Detect which cell encompasses the target text, then output its (x, y) center coordinate. 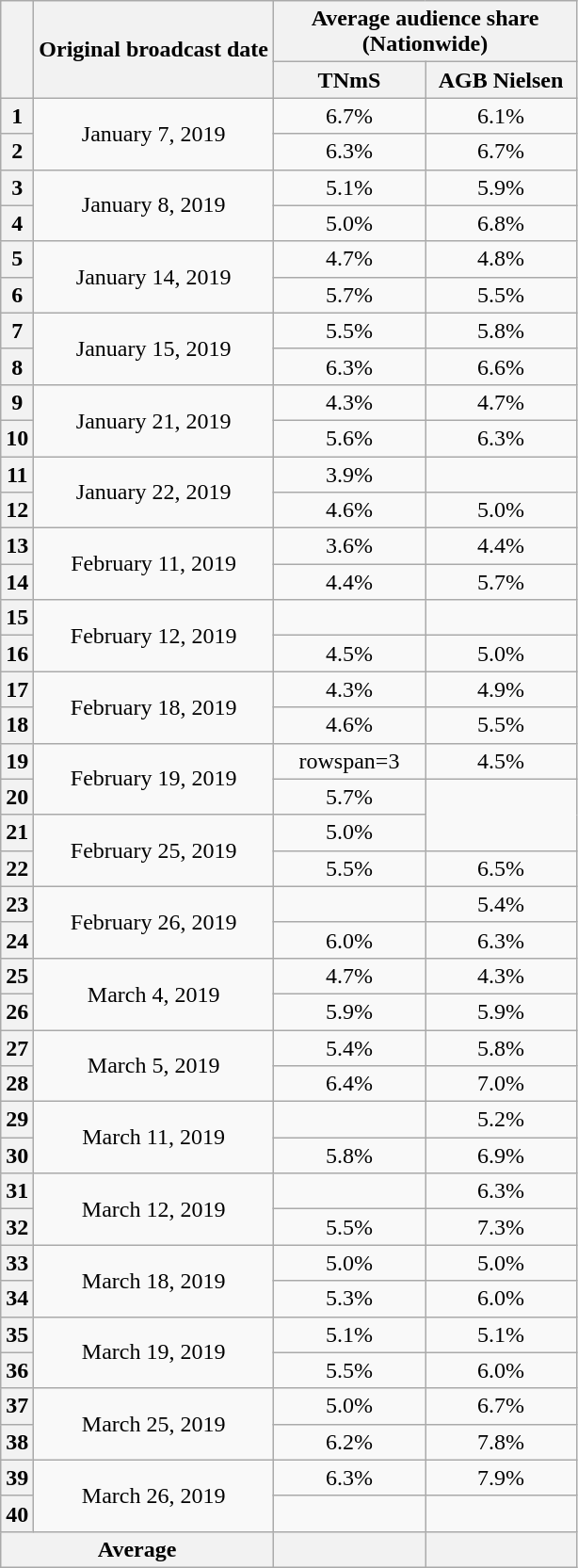
March 5, 2019 (154, 1066)
36 (17, 1370)
22 (17, 868)
6.9% (501, 1156)
7.9% (501, 1478)
February 19, 2019 (154, 779)
6.5% (501, 868)
6 (17, 295)
7 (17, 331)
28 (17, 1084)
5.2% (501, 1120)
39 (17, 1478)
6.8% (501, 223)
7.3% (501, 1227)
March 19, 2019 (154, 1352)
February 12, 2019 (154, 636)
10 (17, 438)
13 (17, 546)
29 (17, 1120)
9 (17, 402)
February 11, 2019 (154, 564)
31 (17, 1191)
14 (17, 582)
2 (17, 152)
March 26, 2019 (154, 1495)
30 (17, 1156)
5.6% (348, 438)
24 (17, 940)
3.9% (348, 474)
12 (17, 510)
4.8% (501, 259)
5 (17, 259)
February 26, 2019 (154, 922)
11 (17, 474)
16 (17, 654)
6.1% (501, 116)
25 (17, 976)
January 15, 2019 (154, 348)
33 (17, 1263)
6.6% (501, 366)
27 (17, 1048)
1 (17, 116)
January 21, 2019 (154, 420)
3.6% (348, 546)
Original broadcast date (154, 49)
7.8% (501, 1442)
TNmS (348, 80)
4 (17, 223)
March 11, 2019 (154, 1138)
6.4% (348, 1084)
rowspan=3 (348, 761)
37 (17, 1406)
7.0% (501, 1084)
March 12, 2019 (154, 1209)
18 (17, 725)
38 (17, 1442)
35 (17, 1334)
40 (17, 1513)
March 25, 2019 (154, 1424)
23 (17, 904)
January 7, 2019 (154, 134)
February 18, 2019 (154, 707)
March 4, 2019 (154, 994)
5.3% (348, 1299)
March 18, 2019 (154, 1281)
6.2% (348, 1442)
21 (17, 832)
Average audience share(Nationwide) (425, 32)
February 25, 2019 (154, 850)
4.9% (501, 689)
32 (17, 1227)
17 (17, 689)
January 8, 2019 (154, 205)
AGB Nielsen (501, 80)
8 (17, 366)
Average (137, 1549)
3 (17, 187)
15 (17, 618)
19 (17, 761)
January 22, 2019 (154, 492)
20 (17, 797)
26 (17, 1011)
34 (17, 1299)
January 14, 2019 (154, 277)
